Return (x, y) of the center of cell containing provided text 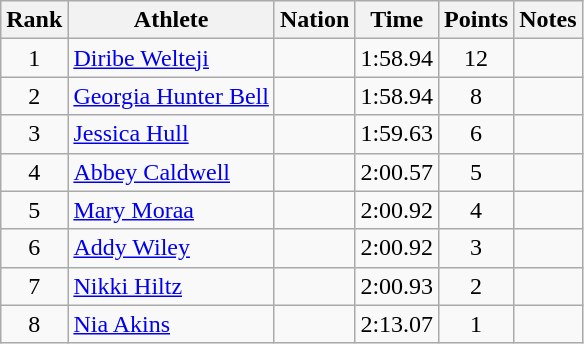
Rank (34, 20)
Georgia Hunter Bell (172, 96)
Jessica Hull (172, 134)
2:00.93 (397, 286)
2:00.57 (397, 172)
12 (476, 58)
Addy Wiley (172, 248)
2:13.07 (397, 324)
Mary Moraa (172, 210)
Diribe Welteji (172, 58)
Nikki Hiltz (172, 286)
1:59.63 (397, 134)
7 (34, 286)
Athlete (172, 20)
Nation (314, 20)
Nia Akins (172, 324)
Notes (548, 20)
Points (476, 20)
Abbey Caldwell (172, 172)
Time (397, 20)
